Return the [X, Y] coordinate for the center point of the cell that contains the specified text.  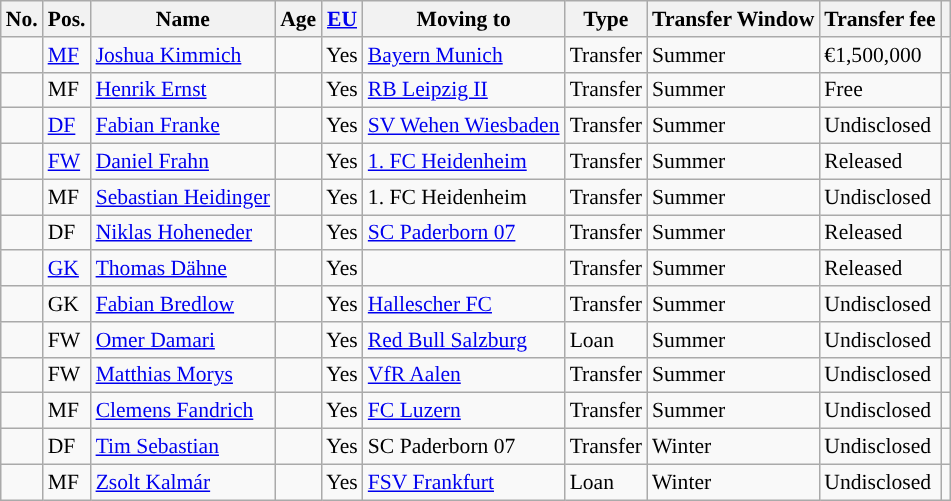
RB Leipzig II [464, 90]
Name [184, 19]
Free [880, 90]
Age [298, 19]
Sebastian Heidinger [184, 197]
Matthias Morys [184, 375]
Joshua Kimmich [184, 55]
Clemens Fandrich [184, 411]
Transfer Window [733, 19]
Hallescher FC [464, 304]
FC Luzern [464, 411]
Niklas Hoheneder [184, 233]
€1,500,000 [880, 55]
VfR Aalen [464, 375]
Fabian Bredlow [184, 304]
Type [606, 19]
Red Bull Salzburg [464, 340]
EU [342, 19]
Bayern Munich [464, 55]
Pos. [67, 19]
No. [22, 19]
Tim Sebastian [184, 447]
Thomas Dähne [184, 269]
Omer Damari [184, 340]
Fabian Franke [184, 126]
Daniel Frahn [184, 162]
SV Wehen Wiesbaden [464, 126]
Moving to [464, 19]
Zsolt Kalmár [184, 482]
Henrik Ernst [184, 90]
Transfer fee [880, 19]
FSV Frankfurt [464, 482]
